Find where the given text appears and provide that cell's center as (X, Y) coordinate. 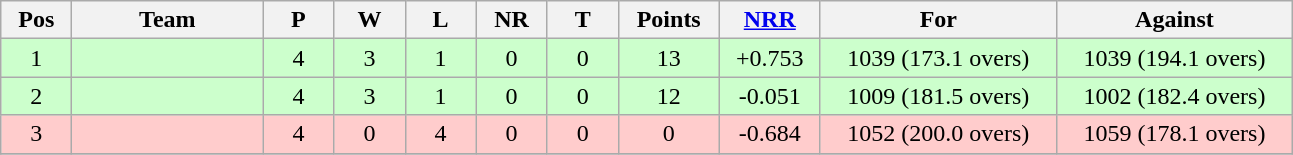
1052 (200.0 overs) (938, 134)
1039 (194.1 overs) (1174, 58)
1002 (182.4 overs) (1174, 96)
12 (668, 96)
P (298, 20)
Pos (36, 20)
+0.753 (770, 58)
Team (168, 20)
For (938, 20)
1009 (181.5 overs) (938, 96)
1059 (178.1 overs) (1174, 134)
2 (36, 96)
T (582, 20)
-0.051 (770, 96)
Points (668, 20)
Against (1174, 20)
-0.684 (770, 134)
W (370, 20)
NR (512, 20)
NRR (770, 20)
1039 (173.1 overs) (938, 58)
13 (668, 58)
L (440, 20)
